Output the [X, Y] coordinate of the center of the cell containing the given text.  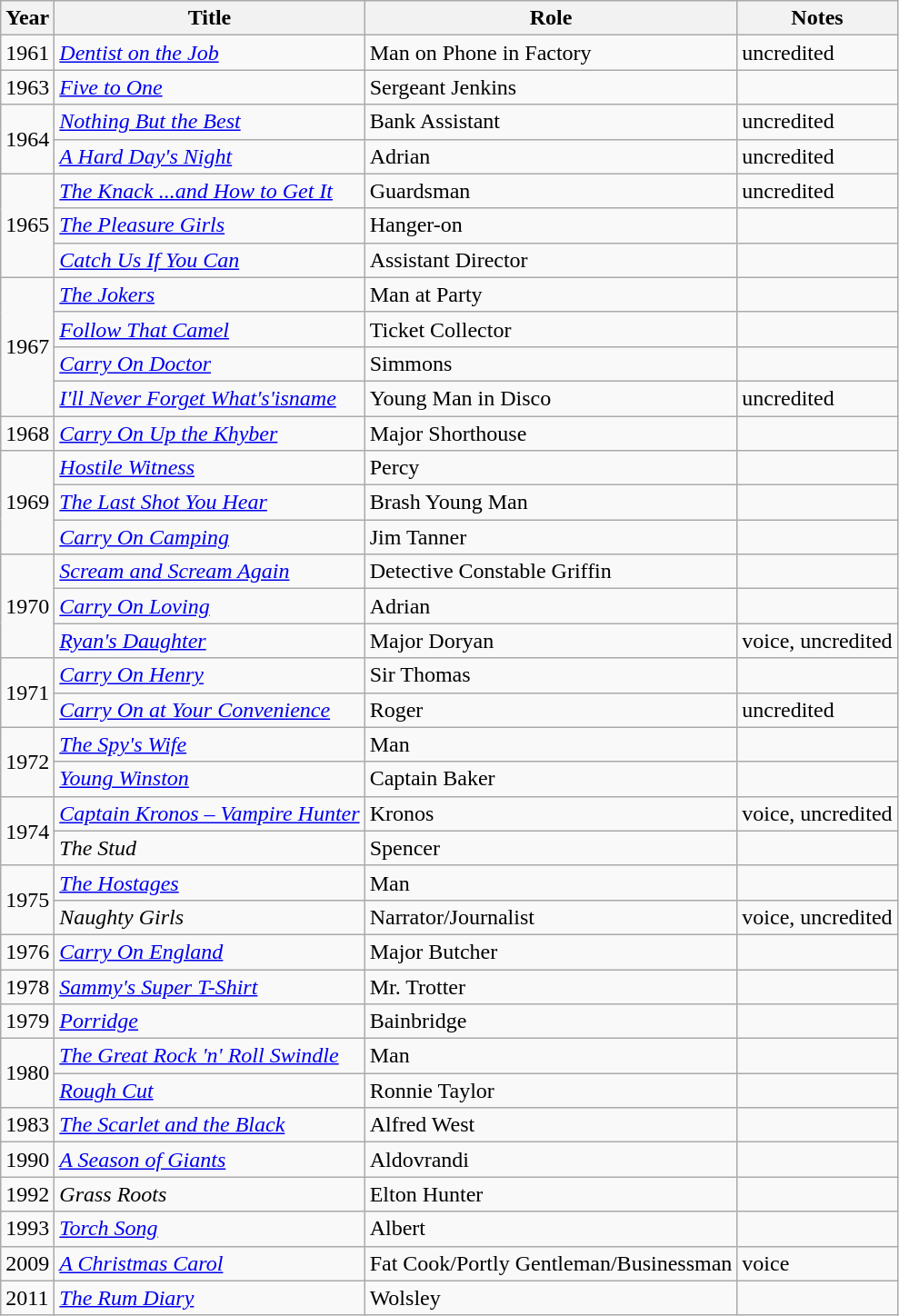
1990 [27, 1160]
Carry On Camping [209, 537]
Notes [817, 18]
Torch Song [209, 1229]
Major Doryan [551, 641]
Guardsman [551, 191]
Assistant Director [551, 260]
Year [27, 18]
1983 [27, 1125]
Kronos [551, 813]
A Hard Day's Night [209, 156]
Jim Tanner [551, 537]
The Last Shot You Hear [209, 503]
voice [817, 1263]
Major Shorthouse [551, 434]
Ryan's Daughter [209, 641]
The Jokers [209, 294]
2011 [27, 1298]
Ticket Collector [551, 329]
1967 [27, 346]
The Hostages [209, 882]
Grass Roots [209, 1194]
1974 [27, 831]
Captain Kronos – Vampire Hunter [209, 813]
Bank Assistant [551, 122]
1963 [27, 87]
Naughty Girls [209, 917]
2009 [27, 1263]
The Scarlet and the Black [209, 1125]
Title [209, 18]
Young Winston [209, 779]
Young Man in Disco [551, 398]
Hanger-on [551, 225]
1968 [27, 434]
Carry On England [209, 952]
Fat Cook/Portly Gentleman/Businessman [551, 1263]
Ronnie Taylor [551, 1091]
1979 [27, 1022]
Sir Thomas [551, 675]
Narrator/Journalist [551, 917]
1972 [27, 762]
Captain Baker [551, 779]
Carry On Up the Khyber [209, 434]
Rough Cut [209, 1091]
A Christmas Carol [209, 1263]
Man on Phone in Factory [551, 53]
Man at Party [551, 294]
Carry On at Your Convenience [209, 710]
Five to One [209, 87]
Role [551, 18]
Albert [551, 1229]
1969 [27, 503]
Detective Constable Griffin [551, 572]
Roger [551, 710]
Percy [551, 468]
1961 [27, 53]
Sammy's Super T-Shirt [209, 986]
1993 [27, 1229]
Mr. Trotter [551, 986]
Alfred West [551, 1125]
Hostile Witness [209, 468]
Aldovrandi [551, 1160]
Porridge [209, 1022]
1978 [27, 986]
1976 [27, 952]
A Season of Giants [209, 1160]
Catch Us If You Can [209, 260]
1980 [27, 1073]
Follow That Camel [209, 329]
Carry On Henry [209, 675]
The Stud [209, 848]
1970 [27, 606]
Scream and Scream Again [209, 572]
Brash Young Man [551, 503]
Carry On Loving [209, 606]
The Pleasure Girls [209, 225]
Nothing But the Best [209, 122]
Elton Hunter [551, 1194]
1971 [27, 693]
Wolsley [551, 1298]
The Spy's Wife [209, 744]
Sergeant Jenkins [551, 87]
The Great Rock 'n' Roll Swindle [209, 1056]
1992 [27, 1194]
Spencer [551, 848]
The Rum Diary [209, 1298]
Simmons [551, 364]
Major Butcher [551, 952]
Carry On Doctor [209, 364]
1964 [27, 139]
The Knack ...and How to Get It [209, 191]
I'll Never Forget What's'isname [209, 398]
1975 [27, 900]
1965 [27, 225]
Bainbridge [551, 1022]
Dentist on the Job [209, 53]
